Return (X, Y) of the center of cell containing provided text 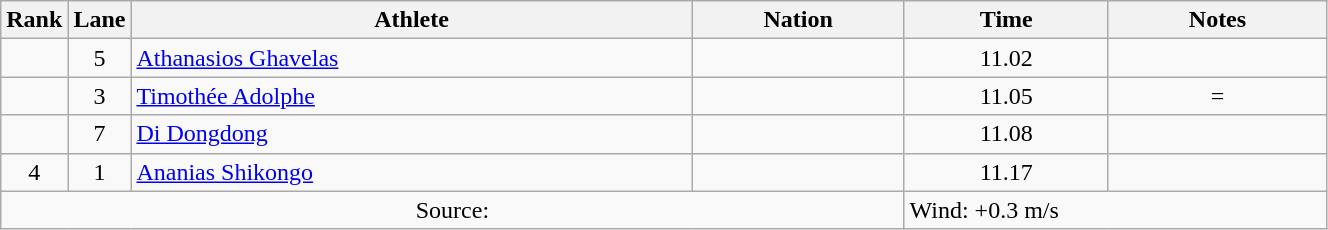
Athlete (412, 20)
3 (100, 96)
Notes (1217, 20)
Timothée Adolphe (412, 96)
Source: (452, 210)
Lane (100, 20)
11.08 (1006, 134)
Di Dongdong (412, 134)
= (1217, 96)
Wind: +0.3 m/s (1115, 210)
5 (100, 58)
7 (100, 134)
Rank (34, 20)
1 (100, 172)
11.17 (1006, 172)
11.02 (1006, 58)
4 (34, 172)
Time (1006, 20)
11.05 (1006, 96)
Athanasios Ghavelas (412, 58)
Nation (798, 20)
Ananias Shikongo (412, 172)
